Pinpoint the cell where the given text exists, returning its (X, Y) midpoint coordinate. 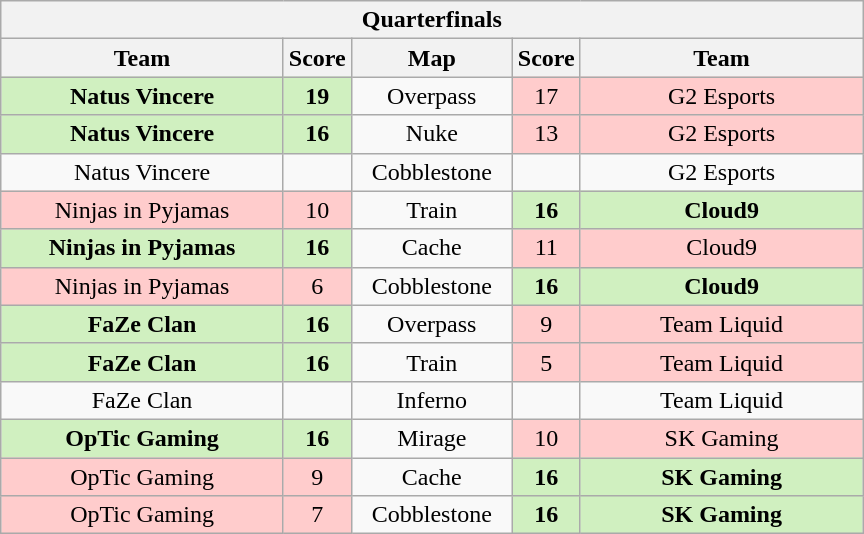
Inferno (432, 400)
Map (432, 58)
11 (546, 248)
19 (317, 96)
Nuke (432, 134)
Mirage (432, 438)
Quarterfinals (432, 20)
5 (546, 362)
17 (546, 96)
7 (317, 515)
6 (317, 286)
13 (546, 134)
